Determine the [X, Y] coordinate at the center of the cell enclosing the given text.  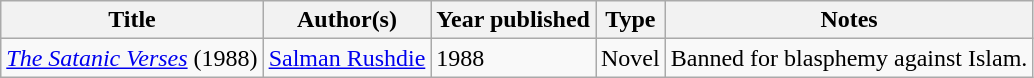
The Satanic Verses (1988) [132, 58]
1988 [514, 58]
Salman Rushdie [347, 58]
Year published [514, 20]
Type [631, 20]
Author(s) [347, 20]
Notes [849, 20]
Banned for blasphemy against Islam. [849, 58]
Title [132, 20]
Novel [631, 58]
